Detect which cell encompasses the target text, then output its (x, y) center coordinate. 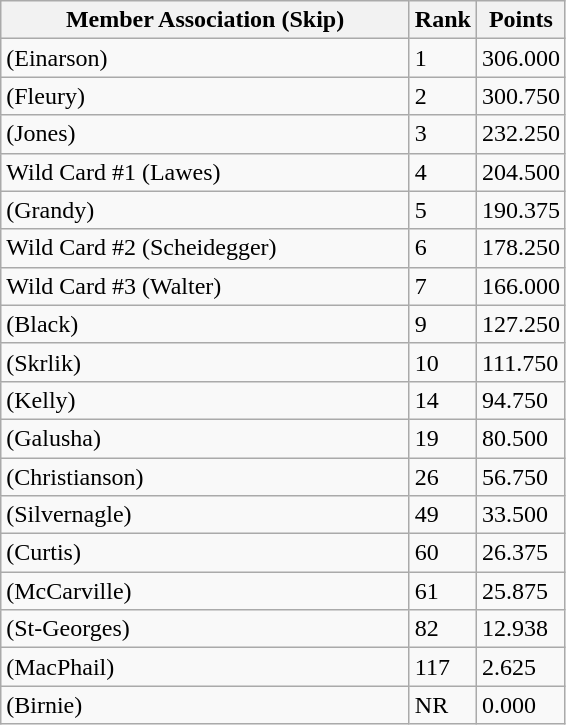
(Jones) (206, 134)
(Grandy) (206, 210)
0.000 (520, 705)
NR (442, 705)
117 (442, 667)
56.750 (520, 477)
(Kelly) (206, 400)
232.250 (520, 134)
(Fleury) (206, 96)
127.250 (520, 324)
(Birnie) (206, 705)
300.750 (520, 96)
(Black) (206, 324)
(Einarson) (206, 58)
80.500 (520, 438)
26 (442, 477)
9 (442, 324)
166.000 (520, 286)
25.875 (520, 591)
190.375 (520, 210)
178.250 (520, 248)
Wild Card #2 (Scheidegger) (206, 248)
60 (442, 553)
2 (442, 96)
49 (442, 515)
1 (442, 58)
33.500 (520, 515)
14 (442, 400)
Wild Card #1 (Lawes) (206, 172)
10 (442, 362)
Wild Card #3 (Walter) (206, 286)
(St-Georges) (206, 629)
7 (442, 286)
(Skrlik) (206, 362)
2.625 (520, 667)
19 (442, 438)
(McCarville) (206, 591)
306.000 (520, 58)
Member Association (Skip) (206, 20)
82 (442, 629)
(Curtis) (206, 553)
111.750 (520, 362)
Points (520, 20)
(Silvernagle) (206, 515)
6 (442, 248)
(Galusha) (206, 438)
204.500 (520, 172)
Rank (442, 20)
26.375 (520, 553)
4 (442, 172)
12.938 (520, 629)
61 (442, 591)
5 (442, 210)
(Christianson) (206, 477)
(MacPhail) (206, 667)
94.750 (520, 400)
3 (442, 134)
